Capture the cell that displays the provided text and extract its [X, Y] central coordinate. 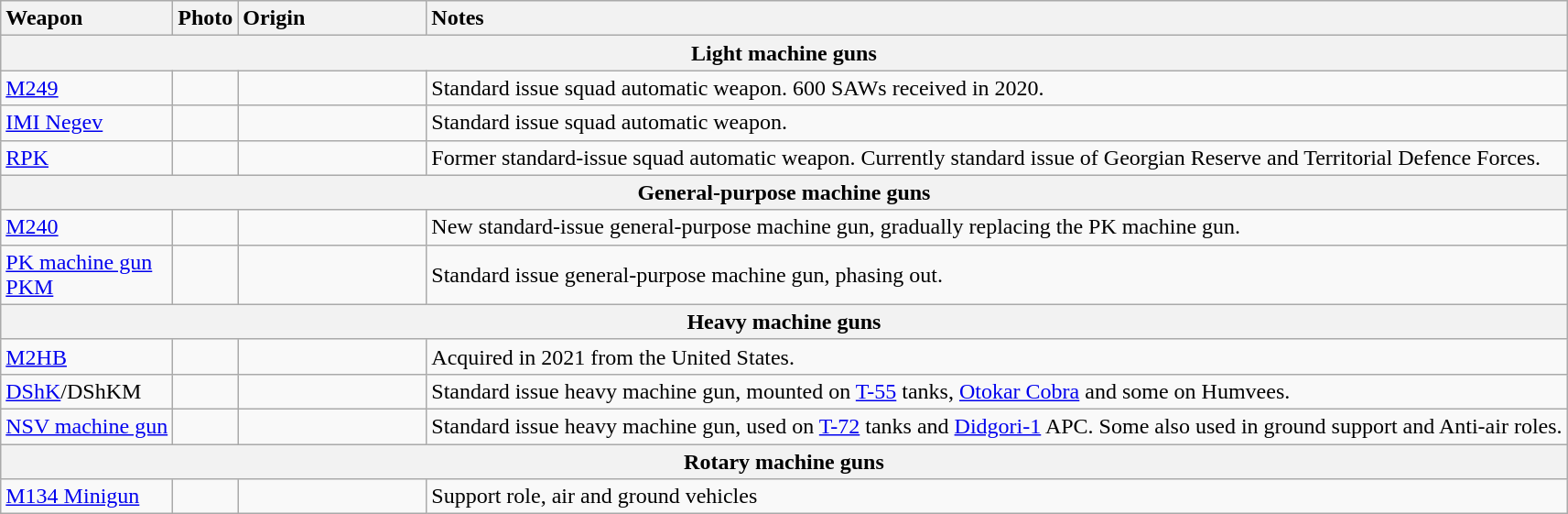
M240 [87, 227]
Origin [332, 18]
DShK/DShKM [87, 391]
Acquired in 2021 from the United States. [997, 356]
Standard issue heavy machine gun, used on T-72 tanks and Didgori-1 APC. Some also used in ground support and Anti-air roles. [997, 426]
M2HB [87, 356]
M134 Minigun [87, 497]
PK machine gunPKM [87, 275]
Light machine guns [784, 53]
IMI Negev [87, 123]
Support role, air and ground vehicles [997, 497]
New standard-issue general-purpose machine gun, gradually replacing the PK machine gun. [997, 227]
Weapon [87, 18]
Standard issue general-purpose machine gun, phasing out. [997, 275]
General-purpose machine guns [784, 192]
M249 [87, 88]
RPK [87, 158]
Standard issue heavy machine gun, mounted on T-55 tanks, Otokar Cobra and some on Humvees. [997, 391]
NSV machine gun [87, 426]
Notes [997, 18]
Rotary machine guns [784, 461]
Former standard-issue squad automatic weapon. Currently standard issue of Georgian Reserve and Territorial Defence Forces. [997, 158]
Standard issue squad automatic weapon. 600 SAWs received in 2020. [997, 88]
Heavy machine guns [784, 322]
Photo [205, 18]
Standard issue squad automatic weapon. [997, 123]
